Provide the [x, y] coordinate of the cell's center where the given text is located.  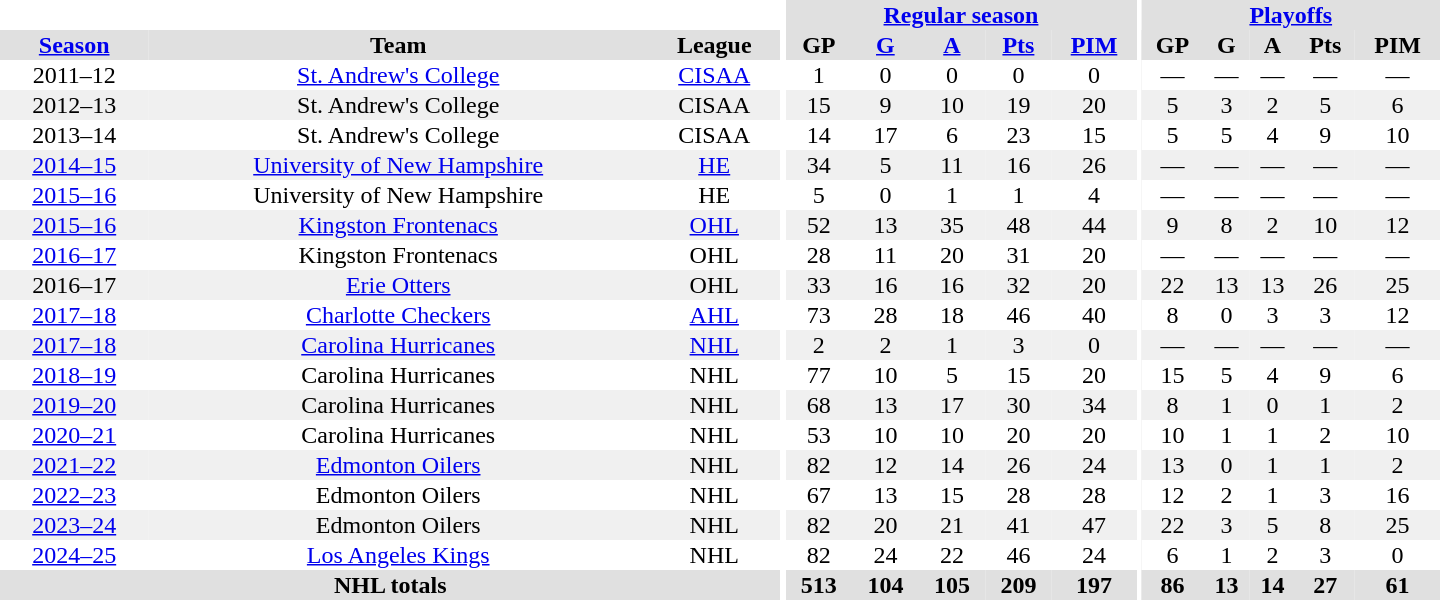
2021–22 [74, 465]
Los Angeles Kings [398, 555]
32 [1018, 285]
27 [1325, 585]
35 [952, 225]
Regular season [962, 15]
40 [1094, 315]
2023–24 [74, 525]
31 [1018, 255]
52 [820, 225]
18 [952, 315]
2012–13 [74, 105]
NHL totals [390, 585]
2013–14 [74, 135]
League [714, 45]
19 [1018, 105]
67 [820, 495]
77 [820, 375]
Season [74, 45]
23 [1018, 135]
209 [1018, 585]
68 [820, 405]
2011–12 [74, 75]
104 [886, 585]
33 [820, 285]
513 [820, 585]
41 [1018, 525]
2018–19 [74, 375]
105 [952, 585]
53 [820, 435]
Team [398, 45]
47 [1094, 525]
2014–15 [74, 165]
44 [1094, 225]
AHL [714, 315]
197 [1094, 585]
2020–21 [74, 435]
86 [1172, 585]
Charlotte Checkers [398, 315]
Playoffs [1290, 15]
2019–20 [74, 405]
2022–23 [74, 495]
Erie Otters [398, 285]
2024–25 [74, 555]
73 [820, 315]
61 [1398, 585]
21 [952, 525]
30 [1018, 405]
48 [1018, 225]
